Find where the given text appears and provide that cell's center as (x, y) coordinate. 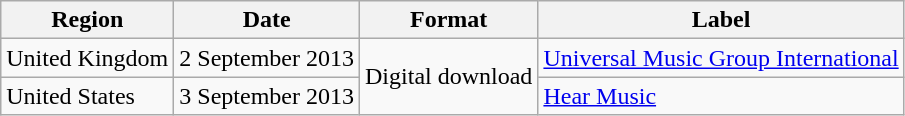
Universal Music Group International (721, 58)
United States (88, 96)
3 September 2013 (267, 96)
Label (721, 20)
Digital download (449, 77)
Date (267, 20)
2 September 2013 (267, 58)
Region (88, 20)
Format (449, 20)
United Kingdom (88, 58)
Hear Music (721, 96)
